Identify which cell holds the provided text, then report its [X, Y] central coordinate. 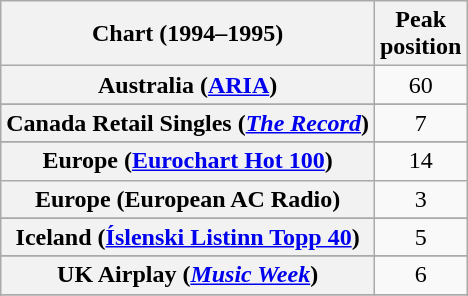
60 [420, 85]
Europe (European AC Radio) [188, 199]
Australia (ARIA) [188, 85]
UK Airplay (Music Week) [188, 275]
Europe (Eurochart Hot 100) [188, 161]
6 [420, 275]
Peakposition [420, 34]
Iceland (Íslenski Listinn Topp 40) [188, 237]
Canada Retail Singles (The Record) [188, 123]
3 [420, 199]
Chart (1994–1995) [188, 34]
14 [420, 161]
5 [420, 237]
7 [420, 123]
